Pinpoint the cell where the given text exists, returning its (X, Y) midpoint coordinate. 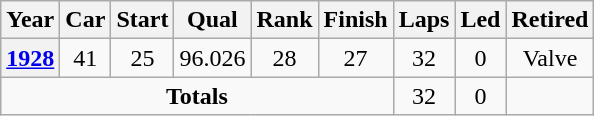
Valve (550, 58)
Finish (356, 20)
Rank (284, 20)
Led (480, 20)
27 (356, 58)
96.026 (212, 58)
Laps (424, 20)
25 (142, 58)
28 (284, 58)
Start (142, 20)
Car (86, 20)
41 (86, 58)
Totals (197, 96)
Qual (212, 20)
Retired (550, 20)
1928 (30, 58)
Year (30, 20)
